Locate the cell with the specified text and output its [x, y] center coordinate. 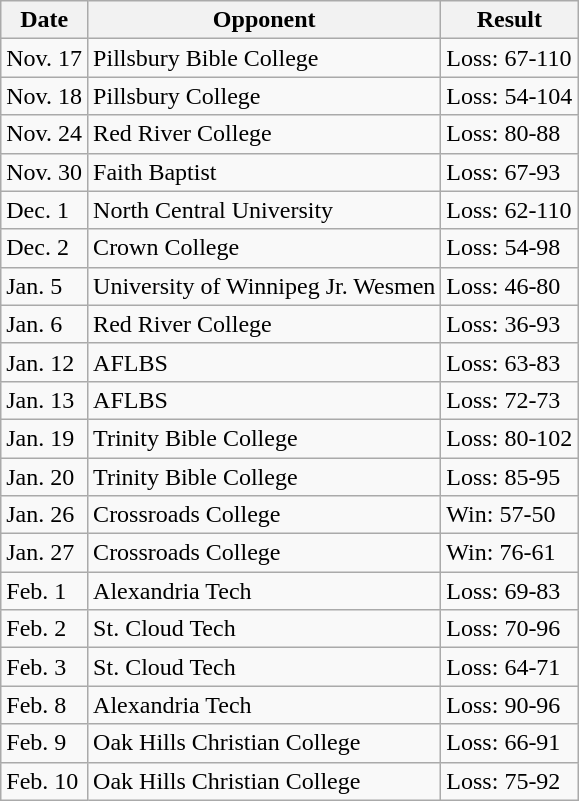
Jan. 6 [44, 324]
Jan. 20 [44, 477]
Feb. 2 [44, 629]
Opponent [264, 20]
Loss: 54-98 [510, 248]
Loss: 75-92 [510, 781]
Result [510, 20]
Jan. 27 [44, 553]
Loss: 66-91 [510, 743]
Pillsbury College [264, 96]
Loss: 46-80 [510, 286]
Date [44, 20]
Win: 76-61 [510, 553]
North Central University [264, 210]
Loss: 90-96 [510, 705]
Crown College [264, 248]
Feb. 8 [44, 705]
Loss: 64-71 [510, 667]
Dec. 2 [44, 248]
Loss: 67-93 [510, 172]
Jan. 19 [44, 438]
Loss: 69-83 [510, 591]
Loss: 70-96 [510, 629]
Dec. 1 [44, 210]
Loss: 36-93 [510, 324]
Feb. 3 [44, 667]
University of Winnipeg Jr. Wesmen [264, 286]
Loss: 54-104 [510, 96]
Jan. 5 [44, 286]
Loss: 67-110 [510, 58]
Feb. 10 [44, 781]
Loss: 80-102 [510, 438]
Nov. 24 [44, 134]
Win: 57-50 [510, 515]
Nov. 18 [44, 96]
Nov. 17 [44, 58]
Jan. 26 [44, 515]
Loss: 72-73 [510, 400]
Loss: 63-83 [510, 362]
Jan. 13 [44, 400]
Nov. 30 [44, 172]
Pillsbury Bible College [264, 58]
Loss: 62-110 [510, 210]
Jan. 12 [44, 362]
Feb. 9 [44, 743]
Faith Baptist [264, 172]
Feb. 1 [44, 591]
Loss: 85-95 [510, 477]
Loss: 80-88 [510, 134]
